Detect which cell encompasses the target text, then output its [x, y] center coordinate. 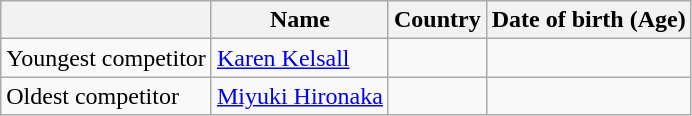
Karen Kelsall [300, 58]
Date of birth (Age) [588, 20]
Oldest competitor [106, 96]
Name [300, 20]
Miyuki Hironaka [300, 96]
Youngest competitor [106, 58]
Country [437, 20]
